Detect which cell encompasses the target text, then output its [x, y] center coordinate. 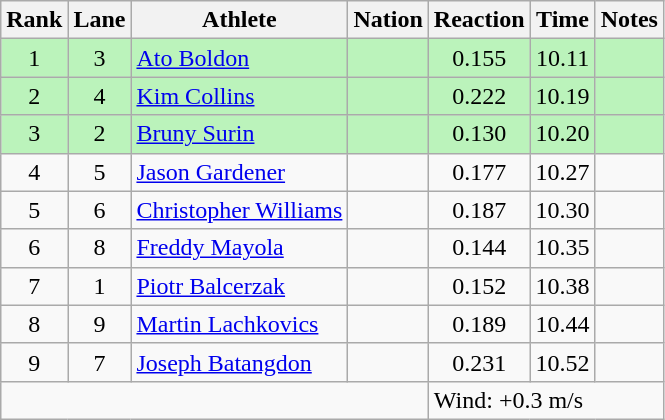
10.27 [562, 172]
10.44 [562, 324]
Joseph Batangdon [240, 362]
Jason Gardener [240, 172]
0.130 [479, 134]
Bruny Surin [240, 134]
10.11 [562, 58]
Ato Boldon [240, 58]
Lane [100, 20]
10.35 [562, 248]
Freddy Mayola [240, 248]
Kim Collins [240, 96]
10.20 [562, 134]
0.187 [479, 210]
Piotr Balcerzak [240, 286]
Rank [34, 20]
Notes [629, 20]
0.189 [479, 324]
10.30 [562, 210]
0.152 [479, 286]
Time [562, 20]
10.38 [562, 286]
0.155 [479, 58]
0.144 [479, 248]
Martin Lachkovics [240, 324]
0.177 [479, 172]
Nation [388, 20]
Athlete [240, 20]
0.222 [479, 96]
10.52 [562, 362]
10.19 [562, 96]
Wind: +0.3 m/s [546, 400]
Christopher Williams [240, 210]
0.231 [479, 362]
Reaction [479, 20]
